Output the [x, y] coordinate of the center of the cell containing the given text.  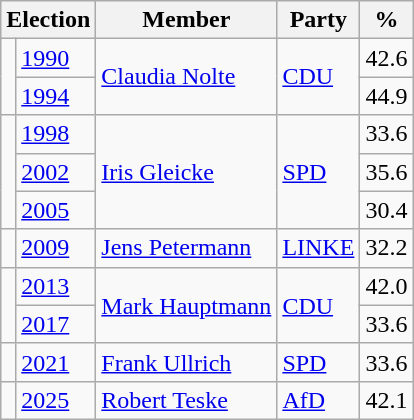
1998 [56, 134]
2005 [56, 210]
42.6 [386, 58]
32.2 [386, 248]
2025 [56, 400]
Claudia Nolte [186, 77]
Jens Petermann [186, 248]
2002 [56, 172]
Iris Gleicke [186, 172]
1994 [56, 96]
AfD [318, 400]
Mark Hauptmann [186, 305]
42.1 [386, 400]
% [386, 20]
LINKE [318, 248]
2017 [56, 324]
2021 [56, 362]
Party [318, 20]
2009 [56, 248]
30.4 [386, 210]
Robert Teske [186, 400]
2013 [56, 286]
44.9 [386, 96]
Frank Ullrich [186, 362]
Election [48, 20]
42.0 [386, 286]
1990 [56, 58]
Member [186, 20]
35.6 [386, 172]
